Return [x, y] of the center of cell containing provided text 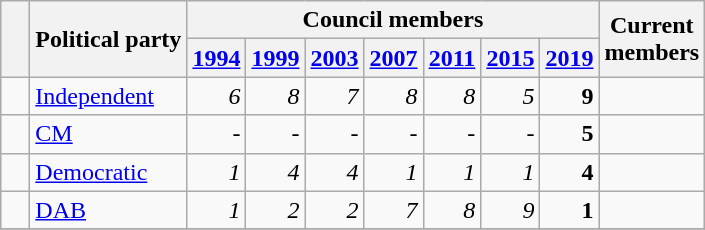
Political party [108, 39]
2003 [334, 58]
2011 [452, 58]
2007 [394, 58]
Council members [393, 20]
2019 [570, 58]
DAB [108, 210]
1994 [216, 58]
6 [216, 96]
Independent [108, 96]
1999 [276, 58]
CM [108, 134]
Democratic [108, 172]
Currentmembers [652, 39]
2015 [510, 58]
